Identify which cell holds the provided text, then report its (x, y) central coordinate. 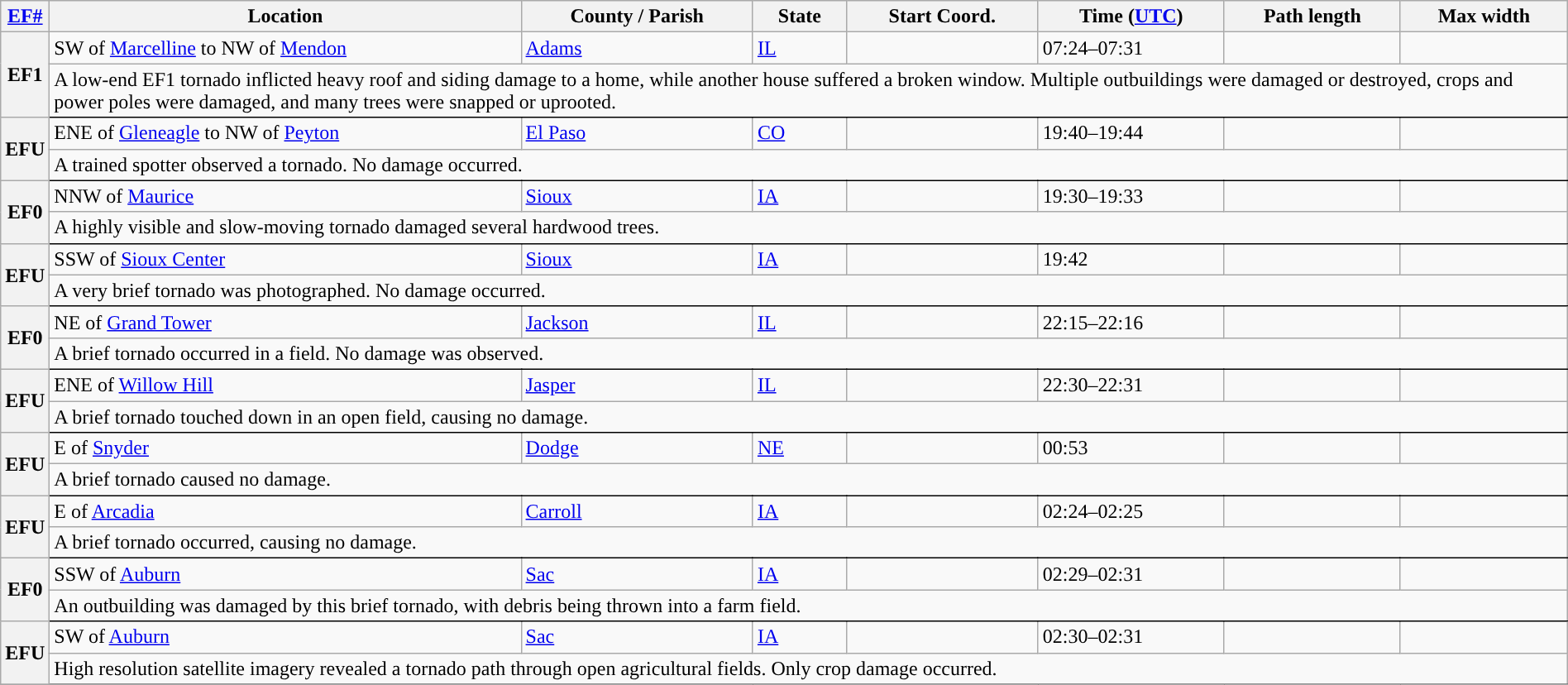
An outbuilding was damaged by this brief tornado, with debris being thrown into a farm field. (809, 606)
02:30–02:31 (1131, 637)
19:30–19:33 (1131, 196)
A highly visible and slow-moving tornado damaged several hardwood trees. (809, 228)
EF1 (25, 74)
SSW of Auburn (285, 574)
E of Snyder (285, 448)
SW of Marcelline to NW of Mendon (285, 48)
SSW of Sioux Center (285, 259)
02:24–02:25 (1131, 511)
Path length (1312, 17)
Max width (1484, 17)
A brief tornado caused no damage. (809, 480)
07:24–07:31 (1131, 48)
County / Parish (637, 17)
Start Coord. (942, 17)
Adams (637, 48)
22:15–22:16 (1131, 322)
High resolution satellite imagery revealed a tornado path through open agricultural fields. Only crop damage occurred. (809, 668)
NE (799, 448)
State (799, 17)
A brief tornado occurred in a field. No damage was observed. (809, 353)
NE of Grand Tower (285, 322)
EF# (25, 17)
Time (UTC) (1131, 17)
Jasper (637, 385)
Carroll (637, 511)
A brief tornado touched down in an open field, causing no damage. (809, 416)
A very brief tornado was photographed. No damage occurred. (809, 290)
CO (799, 133)
ENE of Willow Hill (285, 385)
El Paso (637, 133)
Dodge (637, 448)
Location (285, 17)
19:40–19:44 (1131, 133)
19:42 (1131, 259)
22:30–22:31 (1131, 385)
A brief tornado occurred, causing no damage. (809, 543)
Jackson (637, 322)
00:53 (1131, 448)
02:29–02:31 (1131, 574)
ENE of Gleneagle to NW of Peyton (285, 133)
NNW of Maurice (285, 196)
SW of Auburn (285, 637)
E of Arcadia (285, 511)
A trained spotter observed a tornado. No damage occurred. (809, 165)
